Scan for the cell matching the given text and deliver its [x, y] coordinate at center. 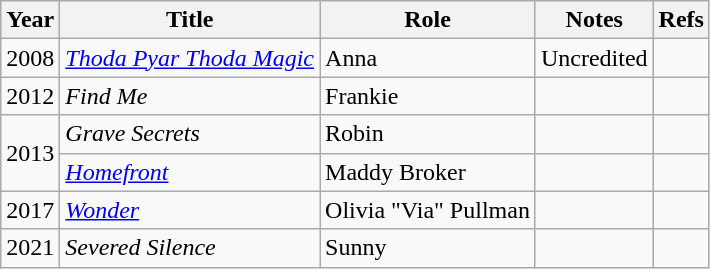
2012 [30, 96]
Homefront [190, 172]
2017 [30, 210]
Title [190, 20]
Maddy Broker [428, 172]
Frankie [428, 96]
Anna [428, 58]
Severed Silence [190, 248]
Find Me [190, 96]
2008 [30, 58]
2021 [30, 248]
Wonder [190, 210]
2013 [30, 153]
Uncredited [594, 58]
Year [30, 20]
Notes [594, 20]
Sunny [428, 248]
Refs [681, 20]
Olivia "Via" Pullman [428, 210]
Thoda Pyar Thoda Magic [190, 58]
Grave Secrets [190, 134]
Robin [428, 134]
Role [428, 20]
